Determine the [x, y] coordinate at the center of the cell enclosing the given text.  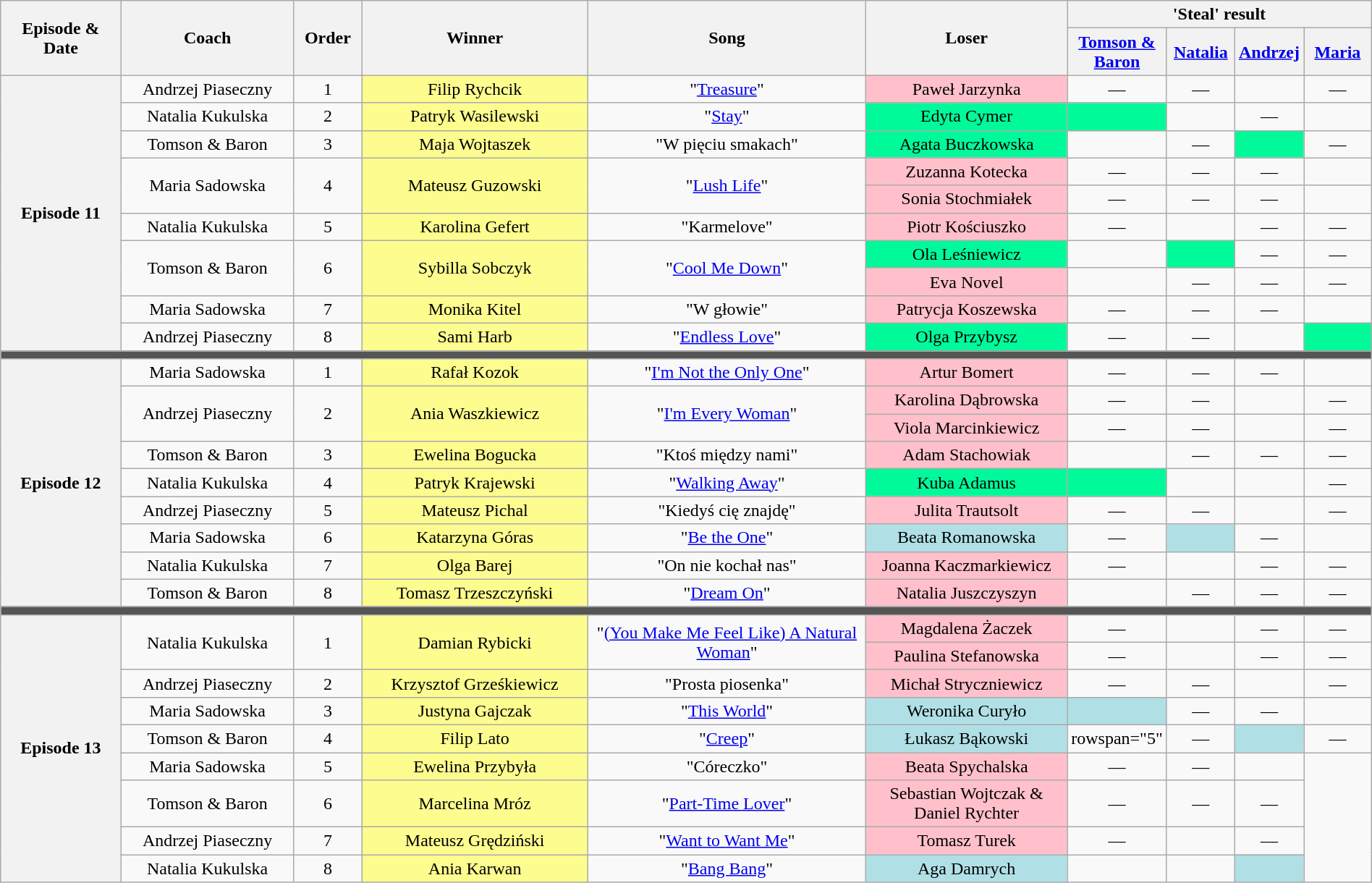
Adam Stachowiak [967, 455]
Winner [475, 38]
"Creep" [727, 738]
Mateusz Pichal [475, 510]
Viola Marcinkiewicz [967, 428]
Justyna Gajczak [475, 711]
Julita Trautsolt [967, 510]
"Bang Bang" [727, 869]
Karolina Gefert [475, 227]
Ania Waszkiewicz [475, 414]
Marcelina Mróz [475, 803]
"Ktoś między nami" [727, 455]
"Lush Life" [727, 185]
"Dream On" [727, 593]
Episode 11 [61, 213]
Tomasz Turek [967, 841]
"Karmelove" [727, 227]
Maja Wojtaszek [475, 144]
Damian Rybicki [475, 642]
"Endless Love" [727, 337]
Katarzyna Góras [475, 538]
Beata Romanowska [967, 538]
Ewelina Przybyła [475, 766]
"Be the One" [727, 538]
Artur Bomert [967, 373]
Episode 13 [61, 748]
Olga Barej [475, 565]
"Cool Me Down" [727, 268]
Filip Rychcik [475, 89]
Natalia [1200, 52]
"Want to Want Me" [727, 841]
Ania Karwan [475, 869]
"This World" [727, 711]
Natalia Juszczyszyn [967, 593]
Karolina Dąbrowska [967, 400]
Aga Damrych [967, 869]
"I'm Every Woman" [727, 414]
Agata Buczkowska [967, 144]
Edyta Cymer [967, 117]
Eva Novel [967, 282]
Andrzej [1269, 52]
Mateusz Guzowski [475, 185]
Maria [1338, 52]
"Córeczko" [727, 766]
Song [727, 38]
Monika Kitel [475, 309]
Michał Stryczniewicz [967, 683]
"On nie kochał nas" [727, 565]
Order [328, 38]
Sami Harb [475, 337]
Filip Lato [475, 738]
Ewelina Bogucka [475, 455]
"Kiedyś cię znajdę" [727, 510]
Coach [207, 38]
Patryk Krajewski [475, 483]
Paulina Stefanowska [967, 656]
Rafał Kozok [475, 373]
Mateusz Grędziński [475, 841]
"W głowie" [727, 309]
"W pięciu smakach" [727, 144]
"Prosta piosenka" [727, 683]
Sebastian Wojtczak & Daniel Rychter [967, 803]
Loser [967, 38]
Zuzanna Kotecka [967, 172]
Olga Przybysz [967, 337]
"Part-Time Lover" [727, 803]
Piotr Kościuszko [967, 227]
Episode & Date [61, 38]
"Stay" [727, 117]
Weronika Curyło [967, 711]
"Walking Away" [727, 483]
"(You Make Me Feel Like) A Natural Woman" [727, 642]
"Treasure" [727, 89]
Sybilla Sobczyk [475, 268]
Joanna Kaczmarkiewicz [967, 565]
Paweł Jarzynka [967, 89]
"I'm Not the Only One" [727, 373]
Episode 12 [61, 483]
'Steal' result [1220, 14]
rowspan="5" [1117, 738]
Sonia Stochmiałek [967, 199]
Krzysztof Grześkiewicz [475, 683]
Łukasz Bąkowski [967, 738]
Tomasz Trzeszczyński [475, 593]
Patrycja Koszewska [967, 309]
Kuba Adamus [967, 483]
Beata Spychalska [967, 766]
Patryk Wasilewski [475, 117]
Ola Leśniewicz [967, 254]
Magdalena Żaczek [967, 628]
